Output the (X, Y) coordinate of the center of the cell containing the given text.  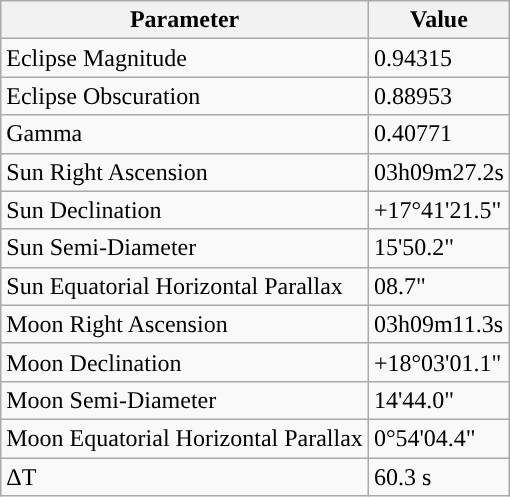
Value (438, 20)
0.88953 (438, 96)
Sun Declination (185, 210)
03h09m11.3s (438, 324)
Moon Semi-Diameter (185, 400)
Eclipse Obscuration (185, 96)
0.40771 (438, 134)
14'44.0" (438, 400)
Moon Equatorial Horizontal Parallax (185, 438)
Gamma (185, 134)
Sun Equatorial Horizontal Parallax (185, 286)
0°54'04.4" (438, 438)
08.7" (438, 286)
Sun Semi-Diameter (185, 248)
0.94315 (438, 58)
Sun Right Ascension (185, 172)
60.3 s (438, 477)
15'50.2" (438, 248)
Moon Right Ascension (185, 324)
Parameter (185, 20)
Eclipse Magnitude (185, 58)
+18°03'01.1" (438, 362)
03h09m27.2s (438, 172)
+17°41'21.5" (438, 210)
Moon Declination (185, 362)
ΔT (185, 477)
